Scan for the cell matching the given text and deliver its [x, y] coordinate at center. 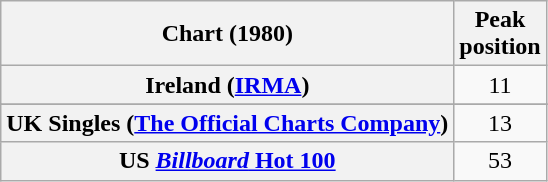
Peakposition [500, 34]
UK Singles (The Official Charts Company) [228, 123]
53 [500, 161]
Ireland (IRMA) [228, 85]
11 [500, 85]
13 [500, 123]
US Billboard Hot 100 [228, 161]
Chart (1980) [228, 34]
